Pinpoint the cell where the given text exists, returning its [X, Y] midpoint coordinate. 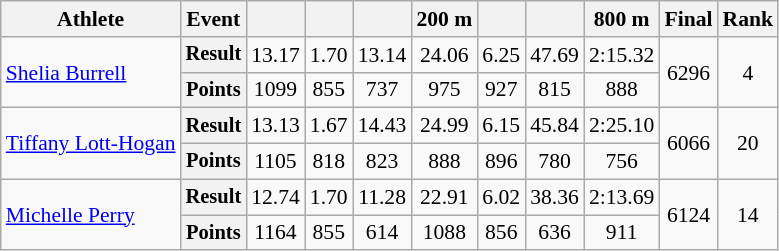
45.84 [554, 126]
13.17 [276, 55]
20 [748, 144]
2:25.10 [622, 126]
1088 [444, 233]
2:15.32 [622, 55]
2:13.69 [622, 197]
896 [501, 162]
1105 [276, 162]
780 [554, 162]
14 [748, 214]
47.69 [554, 55]
12.74 [276, 197]
1099 [276, 90]
1164 [276, 233]
6.02 [501, 197]
815 [554, 90]
22.91 [444, 197]
11.28 [382, 197]
Michelle Perry [91, 214]
13.13 [276, 126]
6066 [688, 144]
Tiffany Lott-Hogan [91, 144]
Athlete [91, 19]
975 [444, 90]
Final [688, 19]
6124 [688, 214]
856 [501, 233]
1.67 [329, 126]
823 [382, 162]
13.14 [382, 55]
927 [501, 90]
Event [214, 19]
636 [554, 233]
14.43 [382, 126]
4 [748, 72]
911 [622, 233]
200 m [444, 19]
614 [382, 233]
737 [382, 90]
Shelia Burrell [91, 72]
6296 [688, 72]
38.36 [554, 197]
6.25 [501, 55]
756 [622, 162]
818 [329, 162]
Rank [748, 19]
800 m [622, 19]
24.99 [444, 126]
24.06 [444, 55]
6.15 [501, 126]
